Output the (X, Y) coordinate of the center of the cell containing the given text.  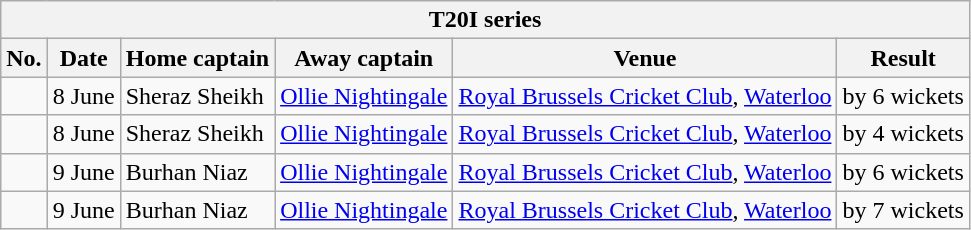
T20I series (486, 20)
Home captain (197, 58)
Date (84, 58)
by 7 wickets (903, 210)
Venue (645, 58)
by 4 wickets (903, 134)
Result (903, 58)
Away captain (364, 58)
No. (24, 58)
